Scan for the cell matching the given text and deliver its (X, Y) coordinate at center. 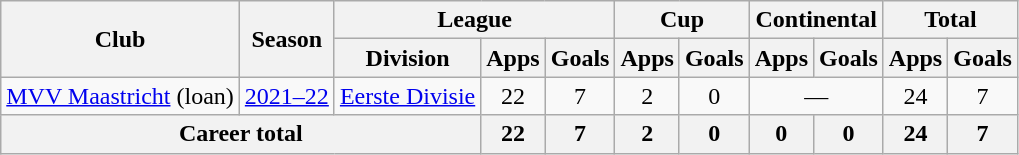
Division (407, 58)
Total (950, 20)
Eerste Divisie (407, 96)
Career total (241, 134)
League (474, 20)
Continental (816, 20)
MVV Maastricht (loan) (120, 96)
Cup (682, 20)
2021–22 (286, 96)
Season (286, 39)
Club (120, 39)
— (816, 96)
